Output the [X, Y] coordinate of the center of the cell containing the given text.  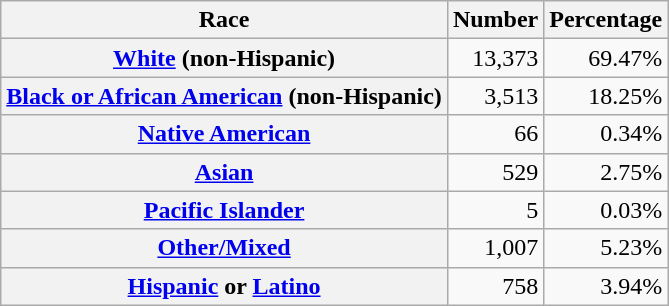
0.03% [606, 210]
5.23% [606, 248]
18.25% [606, 96]
Race [224, 20]
13,373 [495, 58]
758 [495, 286]
Native American [224, 134]
Number [495, 20]
0.34% [606, 134]
Pacific Islander [224, 210]
2.75% [606, 172]
Other/Mixed [224, 248]
1,007 [495, 248]
White (non-Hispanic) [224, 58]
3,513 [495, 96]
66 [495, 134]
3.94% [606, 286]
Asian [224, 172]
529 [495, 172]
5 [495, 210]
69.47% [606, 58]
Black or African American (non-Hispanic) [224, 96]
Hispanic or Latino [224, 286]
Percentage [606, 20]
